Identify which cell holds the provided text, then report its (x, y) central coordinate. 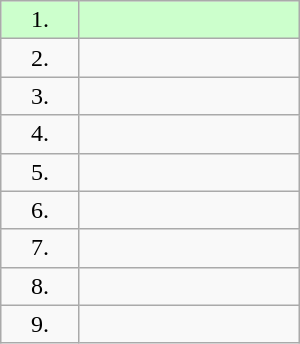
7. (40, 248)
4. (40, 134)
9. (40, 324)
3. (40, 96)
2. (40, 58)
5. (40, 172)
1. (40, 20)
8. (40, 286)
6. (40, 210)
